Find where the given text appears and provide that cell's center as [X, Y] coordinate. 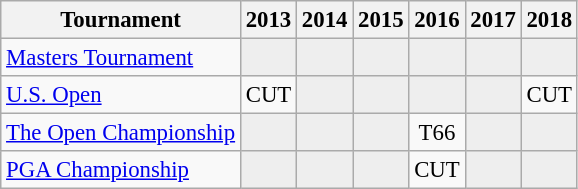
PGA Championship [121, 170]
U.S. Open [121, 95]
2014 [325, 20]
Tournament [121, 20]
T66 [437, 133]
2016 [437, 20]
2017 [493, 20]
2018 [549, 20]
2013 [268, 20]
The Open Championship [121, 133]
Masters Tournament [121, 58]
2015 [381, 20]
